Pinpoint the cell where the given text exists, returning its (X, Y) midpoint coordinate. 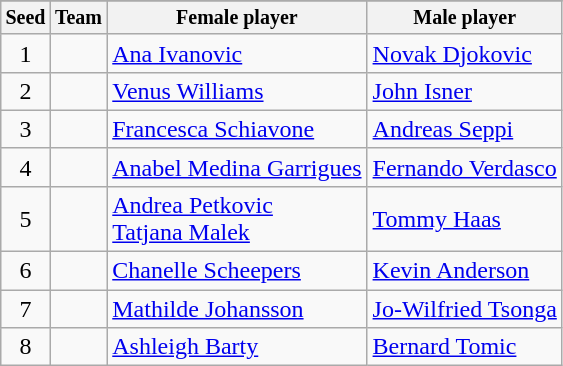
Kevin Anderson (464, 271)
7 (26, 309)
Chanelle Scheepers (237, 271)
Anabel Medina Garrigues (237, 167)
John Isner (464, 91)
Team (78, 18)
Fernando Verdasco (464, 167)
Male player (464, 18)
4 (26, 167)
Jo-Wilfried Tsonga (464, 309)
Andreas Seppi (464, 129)
Female player (237, 18)
3 (26, 129)
1 (26, 53)
5 (26, 218)
Andrea Petkovic Tatjana Malek (237, 218)
Bernard Tomic (464, 347)
Tommy Haas (464, 218)
Francesca Schiavone (237, 129)
2 (26, 91)
Venus Williams (237, 91)
Ashleigh Barty (237, 347)
Ana Ivanovic (237, 53)
Novak Djokovic (464, 53)
Seed (26, 18)
Mathilde Johansson (237, 309)
8 (26, 347)
6 (26, 271)
